Find where the given text appears and provide that cell's center as (x, y) coordinate. 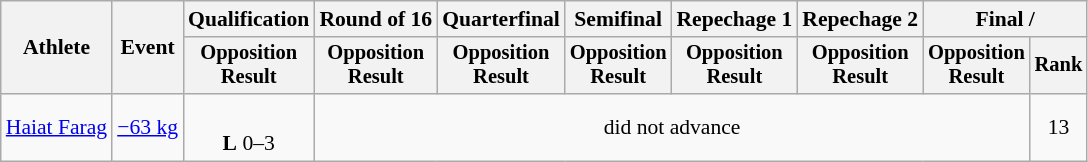
13 (1059, 128)
Athlete (56, 48)
did not advance (672, 128)
L 0–3 (248, 128)
Qualification (248, 19)
−63 kg (148, 128)
Repechage 2 (860, 19)
Haiat Farag (56, 128)
Round of 16 (376, 19)
Rank (1059, 66)
Semifinal (618, 19)
Quarterfinal (501, 19)
Repechage 1 (734, 19)
Event (148, 48)
Final / (1005, 19)
